Return [x, y] of the center of cell containing provided text 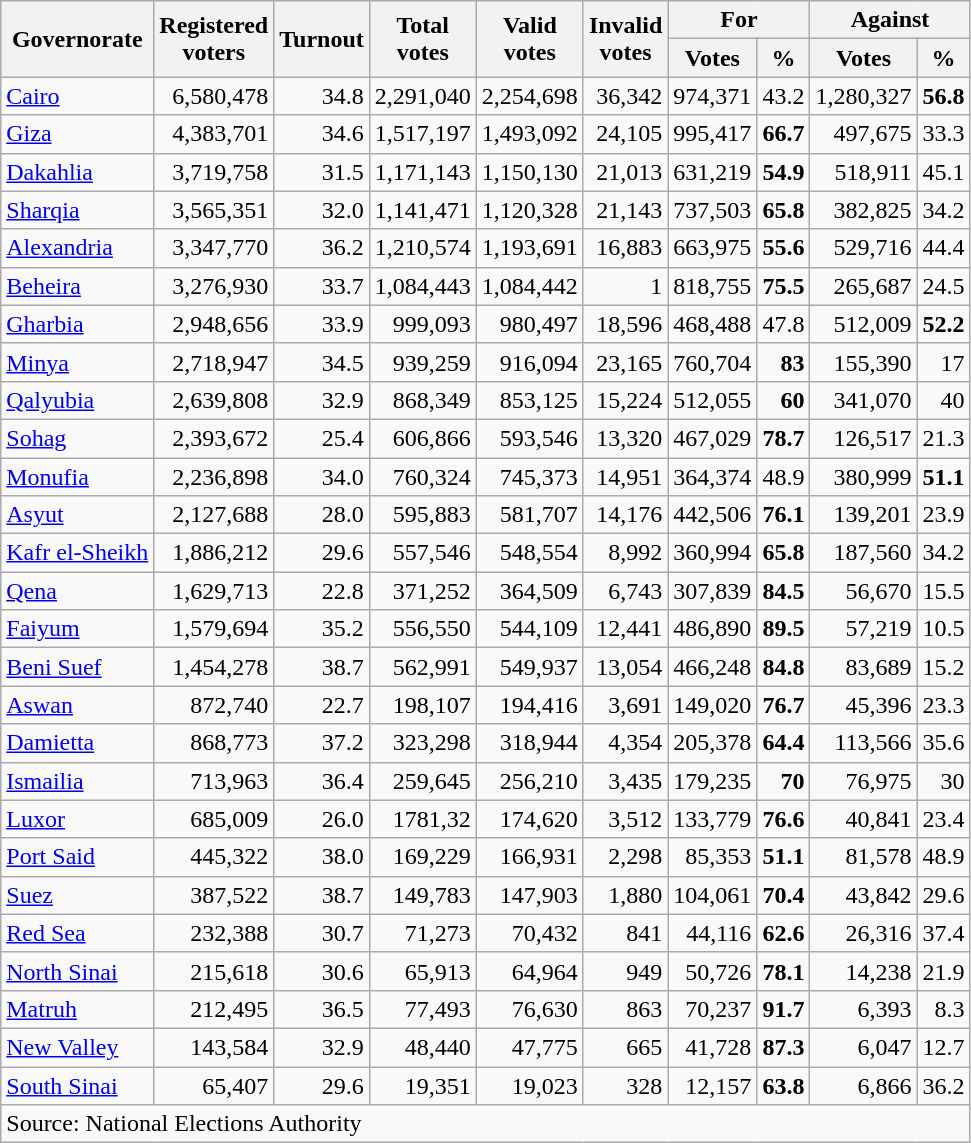
30.6 [322, 971]
38.0 [322, 857]
713,963 [214, 781]
Damietta [78, 743]
23,165 [625, 362]
2,291,040 [422, 96]
56.8 [944, 96]
47,775 [530, 1047]
36.5 [322, 1009]
328 [625, 1085]
70,237 [712, 1009]
South Sinai [78, 1085]
70.4 [784, 895]
529,716 [864, 248]
562,991 [422, 667]
76,630 [530, 1009]
179,235 [712, 781]
14,951 [625, 477]
Invalidvotes [625, 39]
40 [944, 400]
18,596 [625, 324]
22.8 [322, 591]
23.4 [944, 819]
21,143 [625, 210]
307,839 [712, 591]
133,779 [712, 819]
6,580,478 [214, 96]
78.1 [784, 971]
360,994 [712, 553]
70,432 [530, 933]
685,009 [214, 819]
52.2 [944, 324]
Beni Suef [78, 667]
76.7 [784, 705]
Suez [78, 895]
113,566 [864, 743]
13,054 [625, 667]
25.4 [322, 438]
14,238 [864, 971]
1,084,443 [422, 286]
21.9 [944, 971]
6,866 [864, 1085]
26.0 [322, 819]
3,565,351 [214, 210]
1,171,143 [422, 172]
45.1 [944, 172]
Against [890, 20]
593,546 [530, 438]
1,886,212 [214, 553]
15.5 [944, 591]
8,992 [625, 553]
557,546 [422, 553]
63.8 [784, 1085]
41,728 [712, 1047]
17 [944, 362]
19,351 [422, 1085]
Source: National Elections Authority [486, 1124]
606,866 [422, 438]
205,378 [712, 743]
3,276,930 [214, 286]
47.8 [784, 324]
Totalvotes [422, 39]
4,383,701 [214, 134]
2,393,672 [214, 438]
863 [625, 1009]
387,522 [214, 895]
16,883 [625, 248]
1,493,092 [530, 134]
1,880 [625, 895]
35.2 [322, 629]
64.4 [784, 743]
467,029 [712, 438]
23.9 [944, 515]
147,903 [530, 895]
30.7 [322, 933]
Sharqia [78, 210]
631,219 [712, 172]
868,773 [214, 743]
916,094 [530, 362]
Cairo [78, 96]
518,911 [864, 172]
1,210,574 [422, 248]
Dakahlia [78, 172]
81,578 [864, 857]
57,219 [864, 629]
76.6 [784, 819]
56,670 [864, 591]
Kafr el-Sheikh [78, 553]
760,704 [712, 362]
75.5 [784, 286]
43,842 [864, 895]
22.7 [322, 705]
486,890 [712, 629]
1,084,442 [530, 286]
2,718,947 [214, 362]
737,503 [712, 210]
34.6 [322, 134]
15,224 [625, 400]
71,273 [422, 933]
544,109 [530, 629]
872,740 [214, 705]
33.9 [322, 324]
995,417 [712, 134]
33.7 [322, 286]
760,324 [422, 477]
54.9 [784, 172]
1,280,327 [864, 96]
323,298 [422, 743]
12,441 [625, 629]
32.0 [322, 210]
512,009 [864, 324]
6,393 [864, 1009]
North Sinai [78, 971]
36.4 [322, 781]
65,407 [214, 1085]
556,550 [422, 629]
Turnout [322, 39]
1,150,130 [530, 172]
126,517 [864, 438]
155,390 [864, 362]
14,176 [625, 515]
139,201 [864, 515]
265,687 [864, 286]
21,013 [625, 172]
194,416 [530, 705]
89.5 [784, 629]
149,020 [712, 705]
1,141,471 [422, 210]
50,726 [712, 971]
949 [625, 971]
55.6 [784, 248]
43.2 [784, 96]
3,347,770 [214, 248]
143,584 [214, 1047]
Ismailia [78, 781]
442,506 [712, 515]
380,999 [864, 477]
78.7 [784, 438]
For [739, 20]
745,373 [530, 477]
548,554 [530, 553]
595,883 [422, 515]
Sohag [78, 438]
19,023 [530, 1085]
512,055 [712, 400]
84.8 [784, 667]
84.5 [784, 591]
466,248 [712, 667]
Validvotes [530, 39]
1,629,713 [214, 591]
665 [625, 1047]
24.5 [944, 286]
48,440 [422, 1047]
34.8 [322, 96]
Qena [78, 591]
3,691 [625, 705]
6,743 [625, 591]
Minya [78, 362]
31.5 [322, 172]
212,495 [214, 1009]
318,944 [530, 743]
1 [625, 286]
91.7 [784, 1009]
83,689 [864, 667]
62.6 [784, 933]
10.5 [944, 629]
44.4 [944, 248]
259,645 [422, 781]
1,579,694 [214, 629]
1,193,691 [530, 248]
980,497 [530, 324]
974,371 [712, 96]
21.3 [944, 438]
166,931 [530, 857]
187,560 [864, 553]
104,061 [712, 895]
85,353 [712, 857]
83 [784, 362]
35.6 [944, 743]
3,719,758 [214, 172]
2,639,808 [214, 400]
2,127,688 [214, 515]
364,509 [530, 591]
215,618 [214, 971]
60 [784, 400]
169,229 [422, 857]
40,841 [864, 819]
Port Said [78, 857]
Asyut [78, 515]
70 [784, 781]
36,342 [625, 96]
37.2 [322, 743]
28.0 [322, 515]
New Valley [78, 1047]
939,259 [422, 362]
868,349 [422, 400]
149,783 [422, 895]
Alexandria [78, 248]
87.3 [784, 1047]
818,755 [712, 286]
341,070 [864, 400]
549,937 [530, 667]
Red Sea [78, 933]
2,948,656 [214, 324]
3,512 [625, 819]
Beheira [78, 286]
6,047 [864, 1047]
1,120,328 [530, 210]
468,488 [712, 324]
Gharbia [78, 324]
2,254,698 [530, 96]
Aswan [78, 705]
Registeredvoters [214, 39]
2,298 [625, 857]
64,964 [530, 971]
Governorate [78, 39]
15.2 [944, 667]
Monufia [78, 477]
371,252 [422, 591]
65,913 [422, 971]
Giza [78, 134]
77,493 [422, 1009]
581,707 [530, 515]
76.1 [784, 515]
44,116 [712, 933]
Matruh [78, 1009]
3,435 [625, 781]
23.3 [944, 705]
174,620 [530, 819]
37.4 [944, 933]
198,107 [422, 705]
445,322 [214, 857]
256,210 [530, 781]
1,454,278 [214, 667]
853,125 [530, 400]
663,975 [712, 248]
Qalyubia [78, 400]
45,396 [864, 705]
26,316 [864, 933]
Luxor [78, 819]
1781,32 [422, 819]
33.3 [944, 134]
13,320 [625, 438]
66.7 [784, 134]
2,236,898 [214, 477]
24,105 [625, 134]
76,975 [864, 781]
30 [944, 781]
1,517,197 [422, 134]
34.0 [322, 477]
841 [625, 933]
382,825 [864, 210]
12.7 [944, 1047]
497,675 [864, 134]
999,093 [422, 324]
8.3 [944, 1009]
232,388 [214, 933]
34.5 [322, 362]
12,157 [712, 1085]
364,374 [712, 477]
4,354 [625, 743]
Faiyum [78, 629]
